Capture the cell that displays the provided text and extract its (x, y) central coordinate. 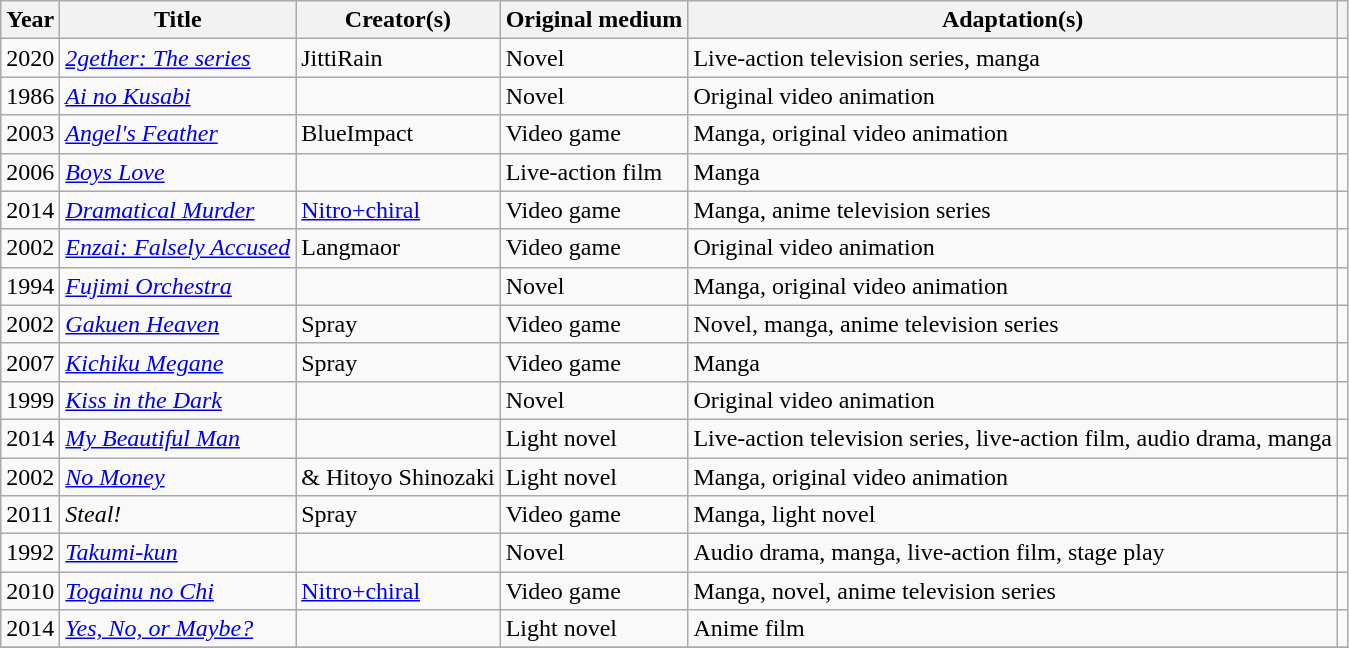
2007 (30, 362)
& Hitoyo Shinozaki (398, 477)
Adaptation(s) (1013, 20)
Manga, light novel (1013, 515)
Yes, No, or Maybe? (178, 629)
2gether: The series (178, 58)
2010 (30, 591)
BlueImpact (398, 134)
JittiRain (398, 58)
Enzai: Falsely Accused (178, 248)
Anime film (1013, 629)
1999 (30, 400)
Kiss in the Dark (178, 400)
Manga, anime television series (1013, 210)
Togainu no Chi (178, 591)
1986 (30, 96)
Dramatical Murder (178, 210)
Creator(s) (398, 20)
Year (30, 20)
2020 (30, 58)
Gakuen Heaven (178, 324)
2006 (30, 172)
Audio drama, manga, live-action film, stage play (1013, 553)
Original medium (594, 20)
No Money (178, 477)
Live-action film (594, 172)
Steal! (178, 515)
1992 (30, 553)
2003 (30, 134)
Novel, manga, anime television series (1013, 324)
Takumi-kun (178, 553)
Manga, novel, anime television series (1013, 591)
Langmaor (398, 248)
2011 (30, 515)
Fujimi Orchestra (178, 286)
Angel's Feather (178, 134)
Kichiku Megane (178, 362)
My Beautiful Man (178, 438)
Live-action television series, live-action film, audio drama, manga (1013, 438)
Live-action television series, manga (1013, 58)
1994 (30, 286)
Ai no Kusabi (178, 96)
Boys Love (178, 172)
Title (178, 20)
